Find where the given text appears and provide that cell's center as [X, Y] coordinate. 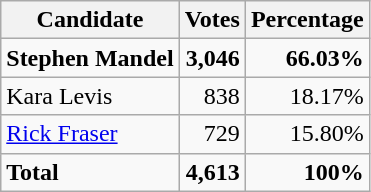
Total [90, 172]
66.03% [307, 58]
729 [212, 134]
3,046 [212, 58]
100% [307, 172]
4,613 [212, 172]
838 [212, 96]
Percentage [307, 20]
Candidate [90, 20]
Votes [212, 20]
Stephen Mandel [90, 58]
15.80% [307, 134]
Kara Levis [90, 96]
18.17% [307, 96]
Rick Fraser [90, 134]
